Scan for the cell matching the given text and deliver its (x, y) coordinate at center. 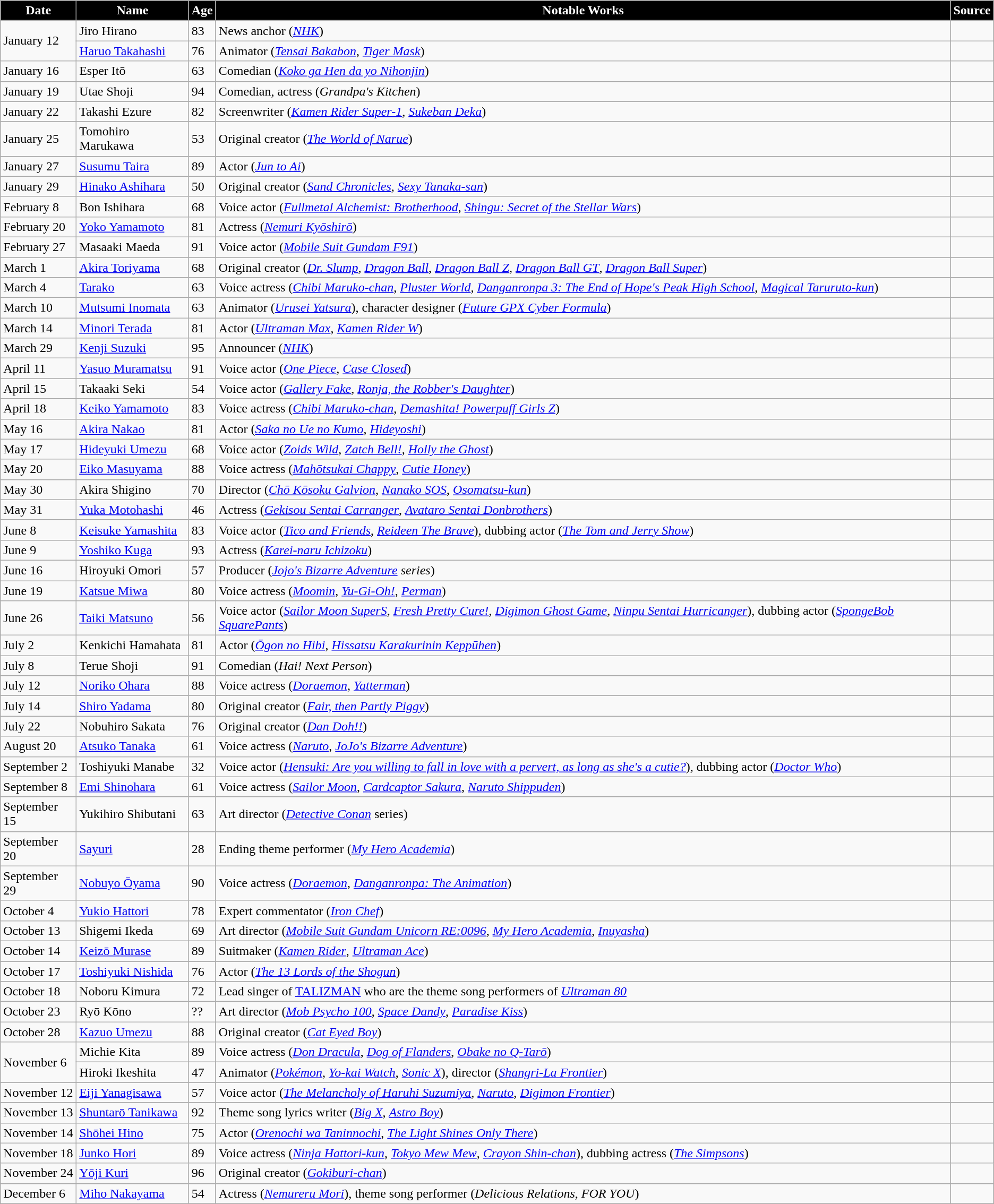
April 18 (38, 409)
Original creator (Dr. Slump, Dragon Ball, Dragon Ball Z, Dragon Ball GT, Dragon Ball Super) (583, 267)
Utae Shoji (133, 91)
Shōhei Hino (133, 1133)
Miho Nakayama (133, 1193)
March 29 (38, 348)
Voice actress (Chibi Maruko-chan, Demashita! Powerpuff Girls Z) (583, 409)
June 8 (38, 530)
Source (972, 11)
Original creator (Fair, then Partly Piggy) (583, 706)
March 14 (38, 328)
Susumu Taira (133, 166)
September 29 (38, 883)
?? (202, 1012)
February 20 (38, 227)
March 1 (38, 267)
Toshiyuki Manabe (133, 767)
46 (202, 510)
Actress (Karei-naru Ichizoku) (583, 550)
Voice actress (Moomin, Yu-Gi-Oh!, Perman) (583, 591)
September 20 (38, 848)
Toshiyuki Nishida (133, 971)
May 16 (38, 429)
October 18 (38, 992)
Haruo Takahashi (133, 51)
50 (202, 186)
82 (202, 111)
October 4 (38, 910)
Yuka Motohashi (133, 510)
Art director (Mobile Suit Gundam Unicorn RE:0096, My Hero Academia, Inuyasha) (583, 931)
28 (202, 848)
Voice actress (Don Dracula, Dog of Flanders, Obake no Q-Tarō) (583, 1052)
Voice actor (Fullmetal Alchemist: Brotherhood, Shingu: Secret of the Stellar Wars) (583, 207)
Jiro Hirano (133, 31)
February 27 (38, 247)
56 (202, 618)
Keiko Yamamoto (133, 409)
47 (202, 1072)
July 2 (38, 646)
Animator (Pokémon, Yo-kai Watch, Sonic X), director (Shangri-La Frontier) (583, 1072)
September 2 (38, 767)
Voice actress (Naruto, JoJo's Bizarre Adventure) (583, 746)
Katsue Miwa (133, 591)
Eiji Yanagisawa (133, 1093)
Comedian (Koko ga Hen da yo Nihonjin) (583, 71)
Nobuhiro Sakata (133, 726)
Akira Shigino (133, 489)
Shigemi Ikeda (133, 931)
Voice actress (Doraemon, Danganronpa: The Animation) (583, 883)
May 17 (38, 449)
January 16 (38, 71)
October 14 (38, 951)
July 8 (38, 666)
Voice actress (Chibi Maruko-chan, Pluster World, Danganronpa 3: The End of Hope's Peak High School, Magical Taruruto-kun) (583, 288)
Voice actor (Zoids Wild, Zatch Bell!, Holly the Ghost) (583, 449)
Tomohiro Marukawa (133, 139)
January 27 (38, 166)
Hinako Ashihara (133, 186)
Original creator (The World of Narue) (583, 139)
November 14 (38, 1133)
Voice actor (The Melancholy of Haruhi Suzumiya, Naruto, Digimon Frontier) (583, 1093)
Akira Nakao (133, 429)
December 6 (38, 1193)
Actor (Orenochi wa Taninnochi, The Light Shines Only There) (583, 1133)
May 30 (38, 489)
Nobuyo Ōyama (133, 883)
Keizō Murase (133, 951)
June 9 (38, 550)
Yasuo Muramatsu (133, 368)
Animator (Tensai Bakabon, Tiger Mask) (583, 51)
75 (202, 1133)
November 13 (38, 1113)
News anchor (NHK) (583, 31)
Actor (Ultraman Max, Kamen Rider W) (583, 328)
January 22 (38, 111)
Director (Chō Kōsoku Galvion, Nanako SOS, Osomatsu-kun) (583, 489)
Kenji Suzuki (133, 348)
32 (202, 767)
March 4 (38, 288)
Yōji Kuri (133, 1173)
April 15 (38, 389)
Noboru Kimura (133, 992)
September 8 (38, 787)
Notable Works (583, 11)
Age (202, 11)
January 25 (38, 139)
Comedian, actress (Grandpa's Kitchen) (583, 91)
Original creator (Sand Chronicles, Sexy Tanaka-san) (583, 186)
Voice actor (Sailor Moon SuperS, Fresh Pretty Cure!, Digimon Ghost Game, Ninpu Sentai Hurricanger), dubbing actor (SpongeBob SquarePants) (583, 618)
Esper Itō (133, 71)
January 29 (38, 186)
July 22 (38, 726)
Actor (Saka no Ue no Kumo, Hideyoshi) (583, 429)
Producer (Jojo's Bizarre Adventure series) (583, 570)
Voice actress (Mahōtsukai Chappy, Cutie Honey) (583, 469)
Actress (Nemuri Kyōshirō) (583, 227)
Kazuo Umezu (133, 1032)
October 13 (38, 931)
Voice actress (Sailor Moon, Cardcaptor Sakura, Naruto Shippuden) (583, 787)
February 8 (38, 207)
Voice actress (Ninja Hattori-kun, Tokyo Mew Mew, Crayon Shin-chan), dubbing actress (The Simpsons) (583, 1153)
78 (202, 910)
May 20 (38, 469)
Yoko Yamamoto (133, 227)
November 12 (38, 1093)
Atsuko Tanaka (133, 746)
Junko Hori (133, 1153)
Original creator (Dan Doh!!) (583, 726)
Kenkichi Hamahata (133, 646)
93 (202, 550)
Taiki Matsuno (133, 618)
92 (202, 1113)
Theme song lyrics writer (Big X, Astro Boy) (583, 1113)
Actor (The 13 Lords of the Shogun) (583, 971)
August 20 (38, 746)
Keisuke Yamashita (133, 530)
Minori Terada (133, 328)
October 23 (38, 1012)
96 (202, 1173)
Terue Shoji (133, 666)
Announcer (NHK) (583, 348)
Ending theme performer (My Hero Academia) (583, 848)
Actress (Nemureru Mori), theme song performer (Delicious Relations, FOR YOU) (583, 1193)
Ryō Kōno (133, 1012)
Shiro Yadama (133, 706)
Actor (Jun to Ai) (583, 166)
Actress (Gekisou Sentai Carranger, Avataro Sentai Donbrothers) (583, 510)
Hiroyuki Omori (133, 570)
Suitmaker (Kamen Rider, Ultraman Ace) (583, 951)
94 (202, 91)
November 18 (38, 1153)
Original creator (Cat Eyed Boy) (583, 1032)
Takaaki Seki (133, 389)
90 (202, 883)
72 (202, 992)
Date (38, 11)
Yoshiko Kuga (133, 550)
Akira Toriyama (133, 267)
Animator (Urusei Yatsura), character designer (Future GPX Cyber Formula) (583, 308)
Voice actor (Mobile Suit Gundam F91) (583, 247)
November 6 (38, 1062)
Takashi Ezure (133, 111)
Voice actor (Tico and Friends, Reideen The Brave), dubbing actor (The Tom and Jerry Show) (583, 530)
Name (133, 11)
Tarako (133, 288)
Hiroki Ikeshita (133, 1072)
Mutsumi Inomata (133, 308)
Yukio Hattori (133, 910)
Lead singer of TALIZMAN who are the theme song performers of Ultraman 80 (583, 992)
Masaaki Maeda (133, 247)
June 19 (38, 591)
October 28 (38, 1032)
Voice actress (Doraemon, Yatterman) (583, 686)
Original creator (Gokiburi-chan) (583, 1173)
September 15 (38, 814)
Art director (Mob Psycho 100, Space Dandy, Paradise Kiss) (583, 1012)
Voice actor (Hensuki: Are you willing to fall in love with a pervert, as long as she's a cutie?), dubbing actor (Doctor Who) (583, 767)
Michie Kita (133, 1052)
Yukihiro Shibutani (133, 814)
Comedian (Hai! Next Person) (583, 666)
69 (202, 931)
Shuntarō Tanikawa (133, 1113)
November 24 (38, 1173)
Screenwriter (Kamen Rider Super-1, Sukeban Deka) (583, 111)
Eiko Masuyama (133, 469)
Actor (Ōgon no Hibi, Hissatsu Karakurinin Keppūhen) (583, 646)
Sayuri (133, 848)
July 12 (38, 686)
May 31 (38, 510)
Voice actor (Gallery Fake, Ronja, the Robber's Daughter) (583, 389)
Bon Ishihara (133, 207)
Expert commentator (Iron Chef) (583, 910)
July 14 (38, 706)
Art director (Detective Conan series) (583, 814)
October 17 (38, 971)
January 19 (38, 91)
Voice actor (One Piece, Case Closed) (583, 368)
Hideyuki Umezu (133, 449)
95 (202, 348)
Noriko Ohara (133, 686)
70 (202, 489)
June 16 (38, 570)
53 (202, 139)
April 11 (38, 368)
June 26 (38, 618)
March 10 (38, 308)
Emi Shinohara (133, 787)
January 12 (38, 41)
